Output the (x, y) coordinate of the center of the cell containing the given text.  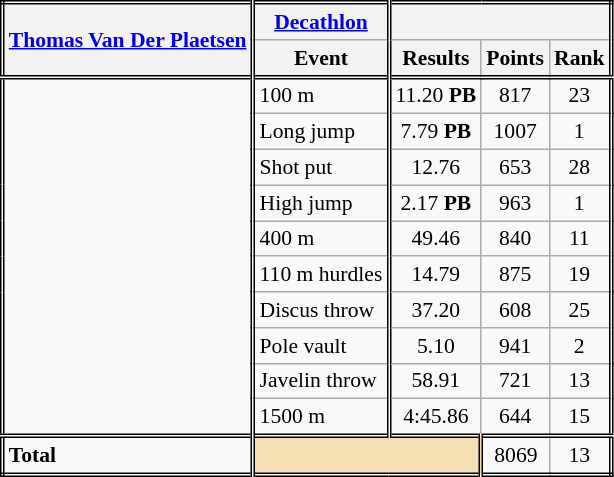
Pole vault (321, 346)
49.46 (435, 239)
400 m (321, 239)
Event (321, 58)
Results (435, 58)
Thomas Van Der Plaetsen (128, 40)
28 (580, 168)
1007 (515, 132)
721 (515, 381)
941 (515, 346)
14.79 (435, 275)
4:45.86 (435, 418)
2 (580, 346)
11.20 PB (435, 96)
1500 m (321, 418)
608 (515, 310)
653 (515, 168)
Long jump (321, 132)
58.91 (435, 381)
644 (515, 418)
19 (580, 275)
110 m hurdles (321, 275)
875 (515, 275)
963 (515, 203)
5.10 (435, 346)
840 (515, 239)
8069 (515, 456)
2.17 PB (435, 203)
23 (580, 96)
15 (580, 418)
100 m (321, 96)
Discus throw (321, 310)
Total (128, 456)
Rank (580, 58)
37.20 (435, 310)
Javelin throw (321, 381)
12.76 (435, 168)
25 (580, 310)
11 (580, 239)
Points (515, 58)
Decathlon (321, 22)
7.79 PB (435, 132)
High jump (321, 203)
Shot put (321, 168)
817 (515, 96)
